Search for the cell housing the specified text and yield its [X, Y] center coordinate. 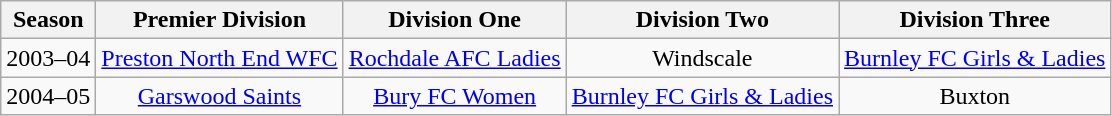
Division One [454, 20]
2004–05 [48, 96]
Garswood Saints [220, 96]
Premier Division [220, 20]
Season [48, 20]
Bury FC Women [454, 96]
Rochdale AFC Ladies [454, 58]
Division Three [975, 20]
Division Two [702, 20]
Buxton [975, 96]
Preston North End WFC [220, 58]
2003–04 [48, 58]
Windscale [702, 58]
